Search for the cell housing the specified text and yield its (x, y) center coordinate. 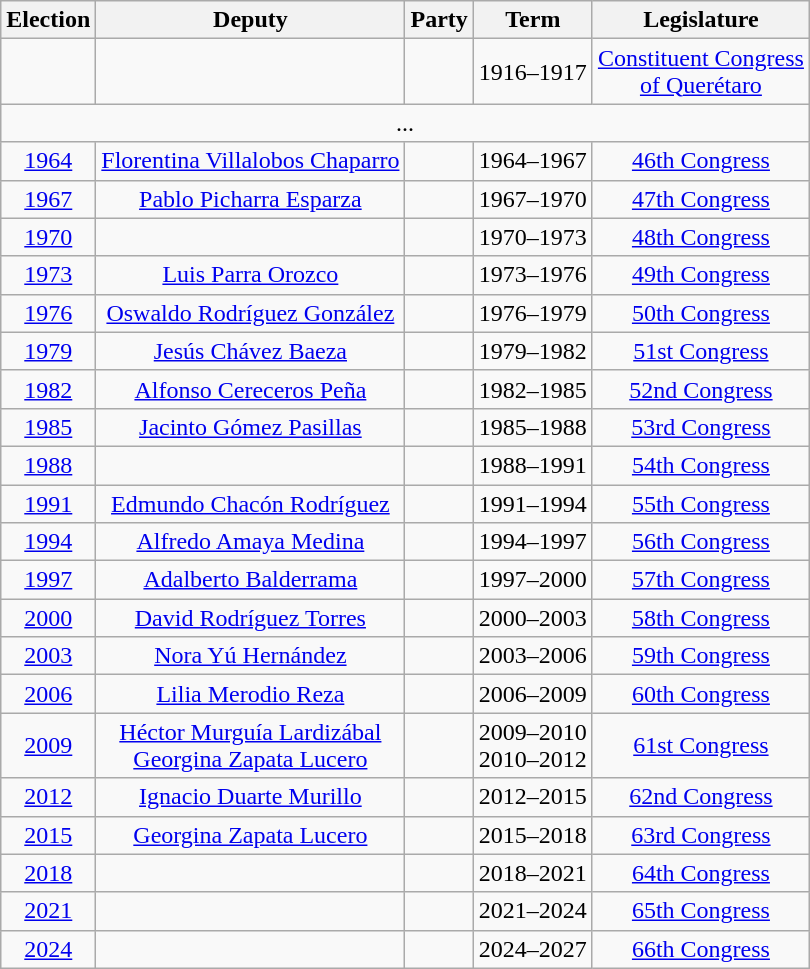
2021 (48, 911)
1985–1988 (532, 427)
62nd Congress (700, 797)
1997 (48, 580)
64th Congress (700, 873)
1970 (48, 237)
1970–1973 (532, 237)
1916–1917 (532, 72)
1979 (48, 351)
1994–1997 (532, 542)
58th Congress (700, 618)
1994 (48, 542)
Georgina Zapata Lucero (250, 835)
1988–1991 (532, 465)
Pablo Picharra Esparza (250, 199)
1991 (48, 503)
1997–2000 (532, 580)
2006 (48, 694)
Luis Parra Orozco (250, 275)
2012 (48, 797)
1973 (48, 275)
1964–1967 (532, 161)
2009–20102010–2012 (532, 746)
1991–1994 (532, 503)
55th Congress (700, 503)
Election (48, 20)
66th Congress (700, 949)
47th Congress (700, 199)
Edmundo Chacón Rodríguez (250, 503)
2021–2024 (532, 911)
1976 (48, 313)
David Rodríguez Torres (250, 618)
Adalberto Balderrama (250, 580)
1967 (48, 199)
46th Congress (700, 161)
1982–1985 (532, 389)
60th Congress (700, 694)
2003 (48, 656)
2024 (48, 949)
... (406, 123)
1982 (48, 389)
2015 (48, 835)
2003–2006 (532, 656)
1973–1976 (532, 275)
1985 (48, 427)
Lilia Merodio Reza (250, 694)
Oswaldo Rodríguez González (250, 313)
Ignacio Duarte Murillo (250, 797)
Legislature (700, 20)
Constituent Congressof Querétaro (700, 72)
2015–2018 (532, 835)
2018–2021 (532, 873)
2006–2009 (532, 694)
Florentina Villalobos Chaparro (250, 161)
2024–2027 (532, 949)
1964 (48, 161)
56th Congress (700, 542)
Party (439, 20)
2012–2015 (532, 797)
65th Congress (700, 911)
52nd Congress (700, 389)
48th Congress (700, 237)
54th Congress (700, 465)
Héctor Murguía LardizábalGeorgina Zapata Lucero (250, 746)
Alfonso Cereceros Peña (250, 389)
Jesús Chávez Baeza (250, 351)
50th Congress (700, 313)
Deputy (250, 20)
2009 (48, 746)
51st Congress (700, 351)
2018 (48, 873)
Jacinto Gómez Pasillas (250, 427)
61st Congress (700, 746)
Alfredo Amaya Medina (250, 542)
63rd Congress (700, 835)
53rd Congress (700, 427)
1988 (48, 465)
Term (532, 20)
49th Congress (700, 275)
1967–1970 (532, 199)
2000–2003 (532, 618)
Nora Yú Hernández (250, 656)
59th Congress (700, 656)
57th Congress (700, 580)
1976–1979 (532, 313)
1979–1982 (532, 351)
2000 (48, 618)
